Detect which cell encompasses the target text, then output its [X, Y] center coordinate. 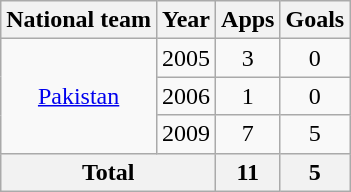
7 [248, 134]
Year [186, 20]
Goals [315, 20]
11 [248, 172]
3 [248, 58]
National team [79, 20]
Total [108, 172]
2005 [186, 58]
2006 [186, 96]
1 [248, 96]
Apps [248, 20]
2009 [186, 134]
Pakistan [79, 96]
